Scan for the cell matching the given text and deliver its (X, Y) coordinate at center. 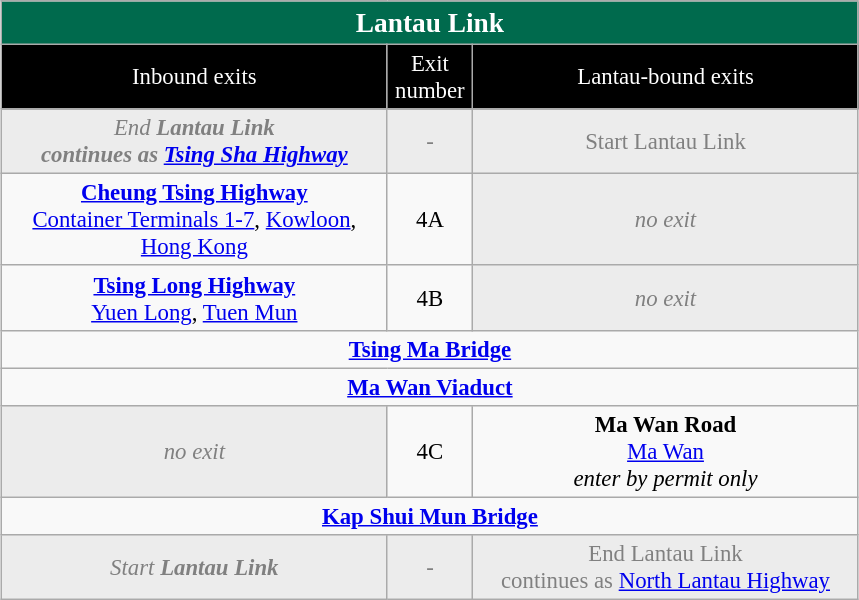
4B (430, 298)
4A (430, 220)
Ma Wan RoadMa Wanenter by permit only (666, 451)
4C (430, 451)
Exit number (430, 78)
Tsing Ma Bridge (430, 349)
Ma Wan Viaduct (430, 387)
Kap Shui Mun Bridge (430, 516)
End Lantau Linkcontinues as Tsing Sha Highway (195, 142)
Lantau Link (430, 23)
Tsing Long Highway Yuen Long, Tuen Mun (195, 298)
Lantau-bound exits (666, 78)
End Lantau Linkcontinues as North Lantau Highway (666, 568)
Cheung Tsing Highway Container Terminals 1-7, Kowloon, Hong Kong (195, 220)
Inbound exits (195, 78)
